Detect which cell encompasses the target text, then output its (X, Y) center coordinate. 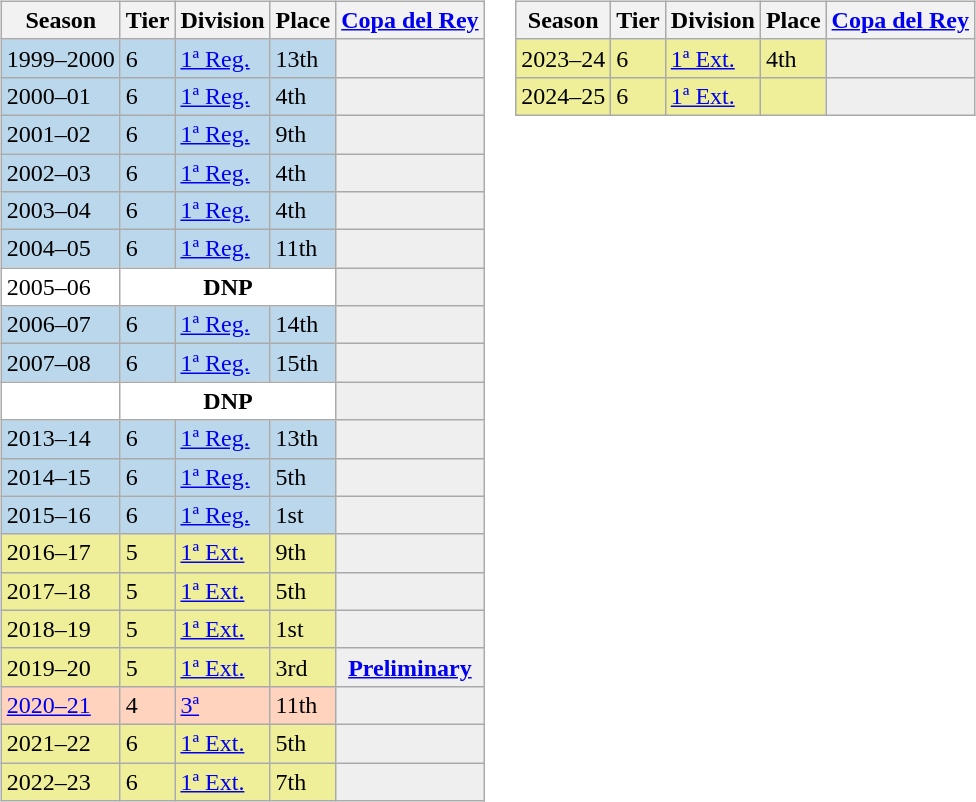
2024–25 (564, 96)
2000–01 (60, 96)
15th (303, 363)
2018–19 (60, 629)
2001–02 (60, 134)
2021–22 (60, 743)
3ª (222, 705)
2004–05 (60, 249)
2019–20 (60, 667)
Preliminary (410, 667)
7th (303, 781)
14th (303, 325)
2003–04 (60, 211)
2023–24 (564, 58)
2017–18 (60, 591)
2022–23 (60, 781)
2005–06 (60, 287)
2020–21 (60, 705)
2016–17 (60, 553)
2015–16 (60, 515)
2006–07 (60, 325)
2014–15 (60, 477)
2007–08 (60, 363)
4 (148, 705)
2002–03 (60, 173)
1999–2000 (60, 58)
3rd (303, 667)
2013–14 (60, 439)
